From the cell containing the given text, extract its center point as (X, Y) coordinate. 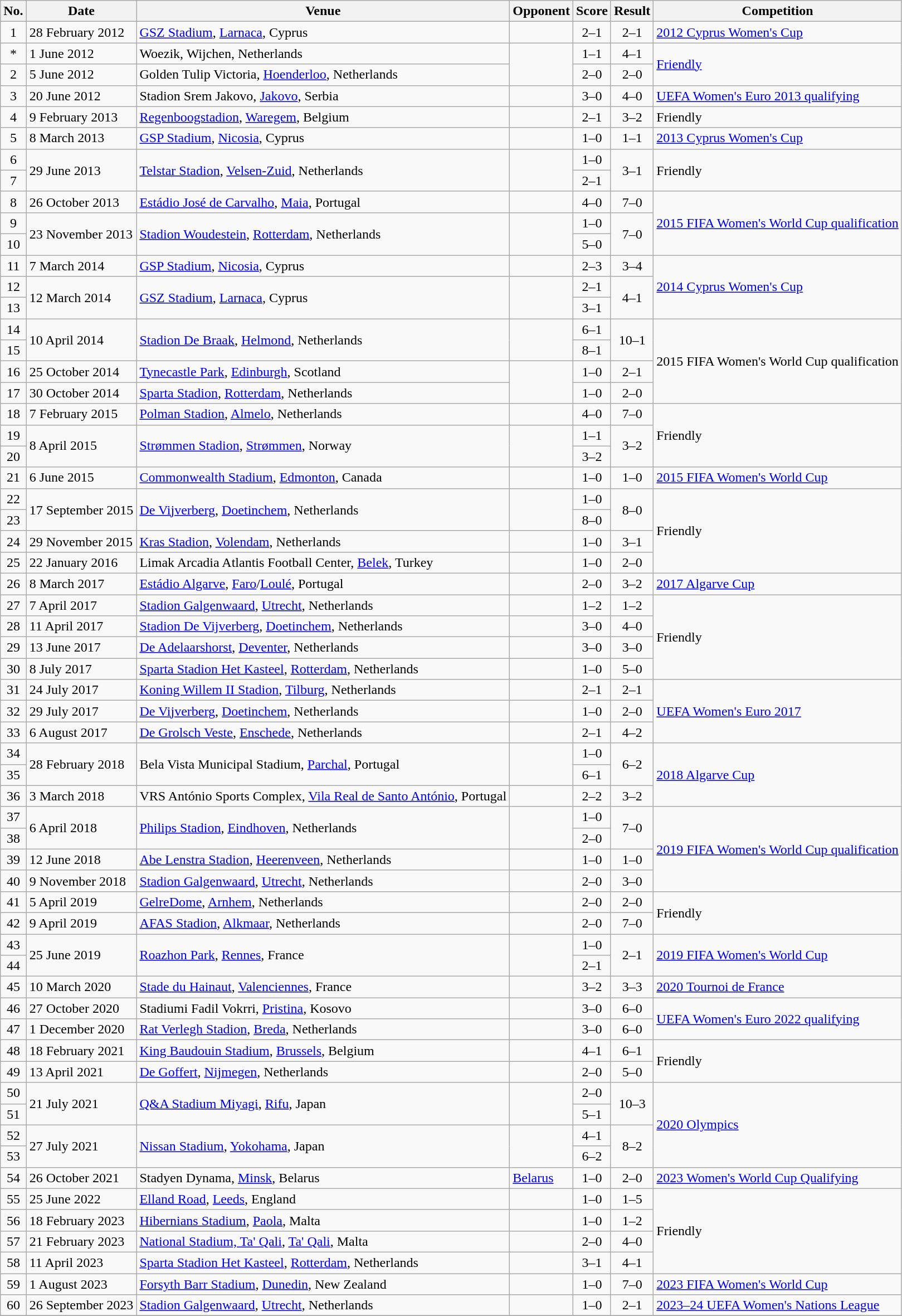
9 (13, 223)
25 June 2019 (81, 955)
6 April 2018 (81, 828)
40 (13, 881)
VRS António Sports Complex, Vila Real de Santo António, Portugal (323, 796)
2012 Cyprus Women's Cup (778, 32)
33 (13, 732)
Nissan Stadium, Yokohama, Japan (323, 1146)
31 (13, 690)
8 July 2017 (81, 669)
28 (13, 627)
3–3 (632, 987)
29 November 2015 (81, 541)
23 November 2013 (81, 234)
Belarus (542, 1178)
Kras Stadion, Volendam, Netherlands (323, 541)
8 March 2017 (81, 584)
Elland Road, Leeds, England (323, 1199)
Stadion Woudestein, Rotterdam, Netherlands (323, 234)
2015 FIFA Women's World Cup (778, 478)
13 (13, 308)
Stadion De Braak, Helmond, Netherlands (323, 340)
GelreDome, Arnhem, Netherlands (323, 902)
27 October 2020 (81, 1008)
Roazhon Park, Rennes, France (323, 955)
42 (13, 923)
13 April 2021 (81, 1072)
2–3 (592, 266)
13 June 2017 (81, 648)
18 (13, 414)
29 June 2013 (81, 170)
2019 FIFA Women's World Cup (778, 955)
Q&A Stadium Miyagi, Rifu, Japan (323, 1104)
26 October 2013 (81, 202)
11 April 2017 (81, 627)
6 June 2015 (81, 478)
2020 Tournoi de France (778, 987)
8 March 2013 (81, 138)
Stadiumi Fadil Vokrri, Pristina, Kosovo (323, 1008)
Stadyen Dynama, Minsk, Belarus (323, 1178)
10 (13, 244)
3 (13, 96)
43 (13, 945)
18 February 2021 (81, 1051)
8 April 2015 (81, 446)
2–2 (592, 796)
14 (13, 329)
35 (13, 775)
Bela Vista Municipal Stadium, Parchal, Portugal (323, 764)
Strømmen Stadion, Strømmen, Norway (323, 446)
4–2 (632, 732)
7 (13, 181)
59 (13, 1284)
45 (13, 987)
UEFA Women's Euro 2017 (778, 711)
6 August 2017 (81, 732)
25 June 2022 (81, 1199)
11 (13, 266)
5 June 2012 (81, 75)
3 March 2018 (81, 796)
2023–24 UEFA Women's Nations League (778, 1305)
1 August 2023 (81, 1284)
55 (13, 1199)
12 (13, 287)
Opponent (542, 11)
24 July 2017 (81, 690)
Stade du Hainaut, Valenciennes, France (323, 987)
18 February 2023 (81, 1220)
57 (13, 1241)
20 June 2012 (81, 96)
No. (13, 11)
30 October 2014 (81, 393)
De Adelaarshorst, Deventer, Netherlands (323, 648)
47 (13, 1030)
Competition (778, 11)
50 (13, 1093)
10 April 2014 (81, 340)
Woezik, Wijchen, Netherlands (323, 54)
Regenboogstadion, Waregem, Belgium (323, 117)
UEFA Women's Euro 2013 qualifying (778, 96)
Date (81, 11)
28 February 2012 (81, 32)
44 (13, 966)
24 (13, 541)
Hibernians Stadium, Paola, Malta (323, 1220)
5–1 (592, 1114)
53 (13, 1157)
2020 Olympics (778, 1125)
8–1 (592, 351)
1 June 2012 (81, 54)
2014 Cyprus Women's Cup (778, 287)
Score (592, 11)
Commonwealth Stadium, Edmonton, Canada (323, 478)
49 (13, 1072)
17 (13, 393)
De Goffert, Nijmegen, Netherlands (323, 1072)
46 (13, 1008)
28 February 2018 (81, 764)
2 (13, 75)
8 (13, 202)
1 (13, 32)
Estádio Algarve, Faro/Loulé, Portugal (323, 584)
37 (13, 817)
8–2 (632, 1146)
34 (13, 754)
10 March 2020 (81, 987)
Result (632, 11)
9 November 2018 (81, 881)
48 (13, 1051)
2023 Women's World Cup Qualifying (778, 1178)
UEFA Women's Euro 2022 qualifying (778, 1019)
11 April 2023 (81, 1262)
3–4 (632, 266)
7 February 2015 (81, 414)
9 February 2013 (81, 117)
2023 FIFA Women's World Cup (778, 1284)
56 (13, 1220)
Stadion Srem Jakovo, Jakovo, Serbia (323, 96)
25 (13, 562)
Abe Lenstra Stadion, Heerenveen, Netherlands (323, 859)
32 (13, 711)
51 (13, 1114)
AFAS Stadion, Alkmaar, Netherlands (323, 923)
Limak Arcadia Atlantis Football Center, Belek, Turkey (323, 562)
60 (13, 1305)
27 (13, 605)
King Baudouin Stadium, Brussels, Belgium (323, 1051)
30 (13, 669)
12 June 2018 (81, 859)
22 (13, 499)
39 (13, 859)
5 April 2019 (81, 902)
54 (13, 1178)
26 (13, 584)
Sparta Stadion, Rotterdam, Netherlands (323, 393)
38 (13, 838)
21 (13, 478)
17 September 2015 (81, 509)
36 (13, 796)
National Stadium, Ta' Qali, Ta' Qali, Malta (323, 1241)
1–5 (632, 1199)
21 July 2021 (81, 1104)
21 February 2023 (81, 1241)
16 (13, 372)
4 (13, 117)
10–3 (632, 1104)
* (13, 54)
Forsyth Barr Stadium, Dunedin, New Zealand (323, 1284)
52 (13, 1135)
7 April 2017 (81, 605)
29 July 2017 (81, 711)
2019 FIFA Women's World Cup qualification (778, 849)
5 (13, 138)
12 March 2014 (81, 298)
Telstar Stadion, Velsen-Zuid, Netherlands (323, 170)
Tynecastle Park, Edinburgh, Scotland (323, 372)
De Grolsch Veste, Enschede, Netherlands (323, 732)
19 (13, 435)
Estádio José de Carvalho, Maia, Portugal (323, 202)
Rat Verlegh Stadion, Breda, Netherlands (323, 1030)
15 (13, 351)
7 March 2014 (81, 266)
41 (13, 902)
29 (13, 648)
58 (13, 1262)
26 October 2021 (81, 1178)
10–1 (632, 340)
27 July 2021 (81, 1146)
Philips Stadion, Eindhoven, Netherlands (323, 828)
2013 Cyprus Women's Cup (778, 138)
Stadion De Vijverberg, Doetinchem, Netherlands (323, 627)
Koning Willem II Stadion, Tilburg, Netherlands (323, 690)
23 (13, 520)
Polman Stadion, Almelo, Netherlands (323, 414)
Venue (323, 11)
26 September 2023 (81, 1305)
2017 Algarve Cup (778, 584)
Golden Tulip Victoria, Hoenderloo, Netherlands (323, 75)
9 April 2019 (81, 923)
1 December 2020 (81, 1030)
2018 Algarve Cup (778, 775)
6 (13, 159)
25 October 2014 (81, 372)
20 (13, 457)
22 January 2016 (81, 562)
